From the cell containing the given text, extract its center point as (X, Y) coordinate. 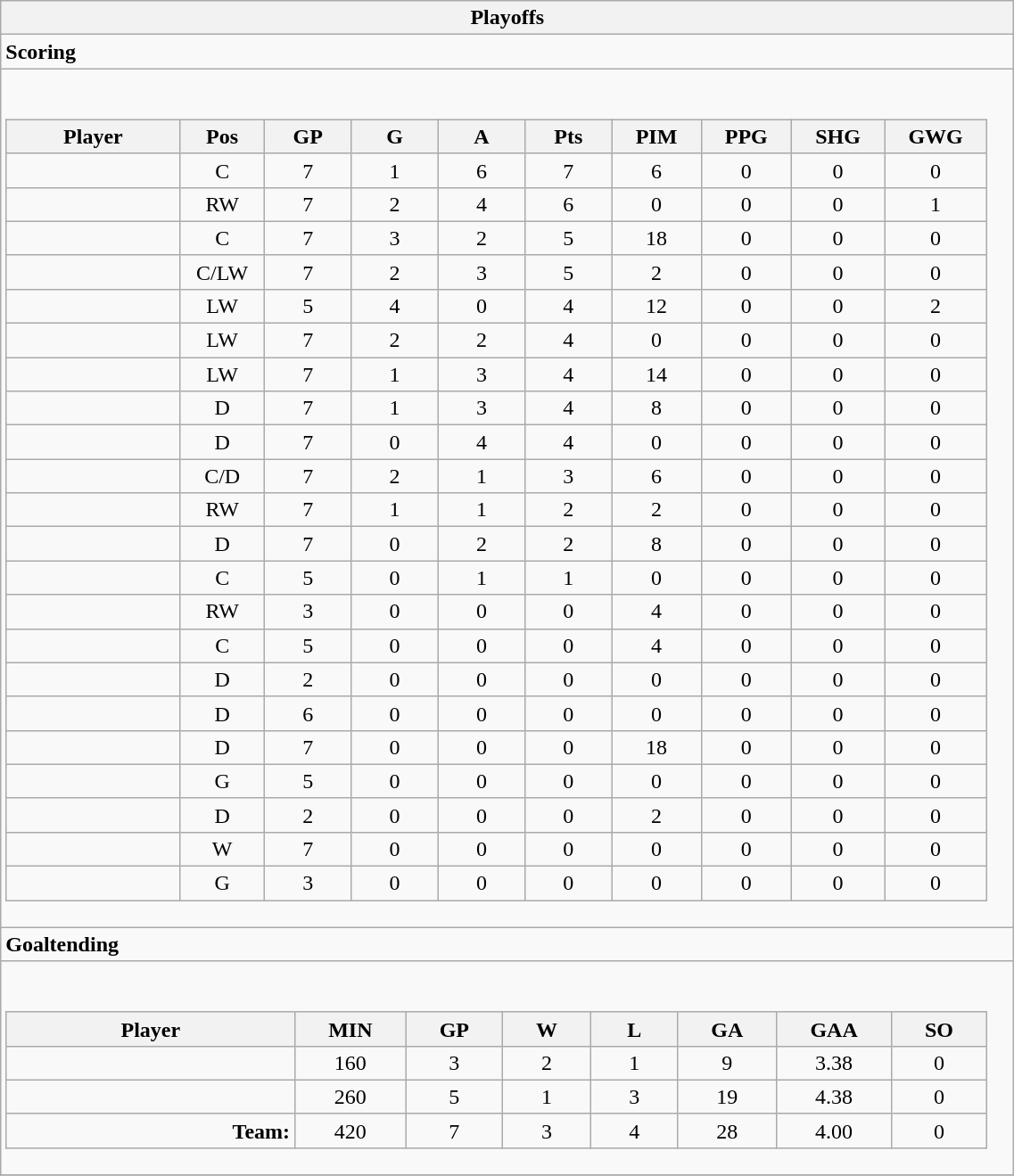
12 (656, 306)
MIN (350, 1029)
PPG (746, 136)
SO (938, 1029)
GA (728, 1029)
Player MIN GP W L GA GAA SO 160 3 2 1 9 3.38 0 260 5 1 3 19 4.38 0 Team: 420 7 3 4 28 4.00 0 (507, 1068)
Team: (151, 1131)
Playoffs (507, 18)
160 (350, 1063)
L (635, 1029)
14 (656, 374)
Scoring (507, 52)
260 (350, 1097)
C/D (223, 476)
Pts (569, 136)
420 (350, 1131)
GAA (834, 1029)
4.38 (834, 1097)
C/LW (223, 272)
9 (728, 1063)
19 (728, 1097)
PIM (656, 136)
A (482, 136)
4.00 (834, 1131)
28 (728, 1131)
Goaltending (507, 944)
3.38 (834, 1063)
GWG (936, 136)
SHG (838, 136)
Pos (223, 136)
